Search for the cell housing the specified text and yield its (x, y) center coordinate. 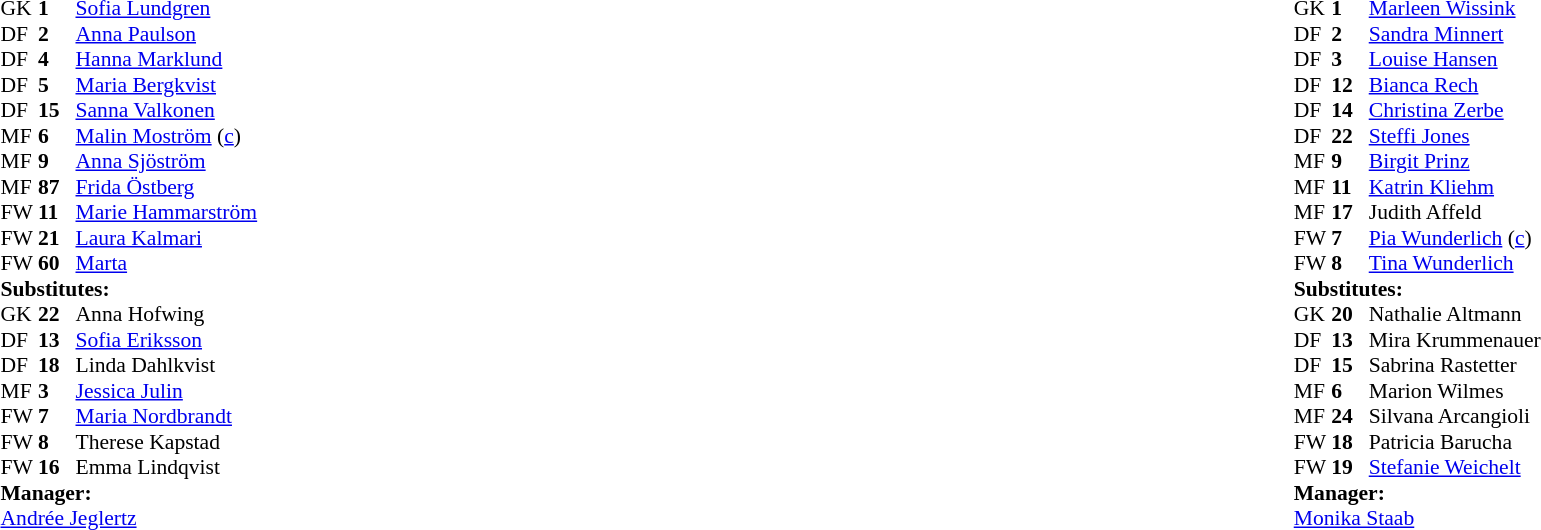
60 (57, 263)
Birgit Prinz (1455, 161)
Patricia Barucha (1455, 442)
Stefanie Weichelt (1455, 467)
87 (57, 187)
Judith Affeld (1455, 213)
24 (1350, 417)
Steffi Jones (1455, 136)
Emma Lindqvist (167, 467)
4 (57, 59)
Maria Bergkvist (167, 85)
Laura Kalmari (167, 238)
Anna Hofwing (167, 315)
5 (57, 85)
20 (1350, 315)
Nathalie Altmann (1455, 315)
Marta (167, 263)
12 (1350, 85)
Anna Sjöström (167, 161)
Mira Krummenauer (1455, 340)
Louise Hansen (1455, 59)
Sofia Eriksson (167, 340)
Hanna Marklund (167, 59)
Maria Nordbrandt (167, 417)
Sandra Minnert (1455, 34)
Bianca Rech (1455, 85)
Malin Moström (c) (167, 136)
19 (1350, 467)
21 (57, 238)
Christina Zerbe (1455, 111)
16 (57, 467)
Frida Östberg (167, 187)
Marie Hammarström (167, 213)
Silvana Arcangioli (1455, 417)
14 (1350, 111)
Sanna Valkonen (167, 111)
Marion Wilmes (1455, 391)
Katrin Kliehm (1455, 187)
Pia Wunderlich (c) (1455, 238)
17 (1350, 213)
Anna Paulson (167, 34)
Jessica Julin (167, 391)
Tina Wunderlich (1455, 263)
Linda Dahlkvist (167, 365)
Therese Kapstad (167, 442)
Sabrina Rastetter (1455, 365)
